Return [x, y] of the center of cell containing provided text 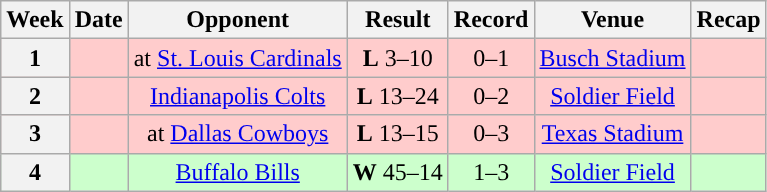
W 45–14 [398, 172]
Record [491, 20]
Date [98, 20]
Opponent [238, 20]
2 [35, 96]
0–3 [491, 134]
L 3–10 [398, 58]
0–1 [491, 58]
0–2 [491, 96]
3 [35, 134]
Buffalo Bills [238, 172]
Result [398, 20]
at Dallas Cowboys [238, 134]
Busch Stadium [612, 58]
Indianapolis Colts [238, 96]
1 [35, 58]
1–3 [491, 172]
at St. Louis Cardinals [238, 58]
L 13–15 [398, 134]
Texas Stadium [612, 134]
Recap [728, 20]
Week [35, 20]
4 [35, 172]
Venue [612, 20]
L 13–24 [398, 96]
